Pinpoint the cell where the given text exists, returning its [X, Y] midpoint coordinate. 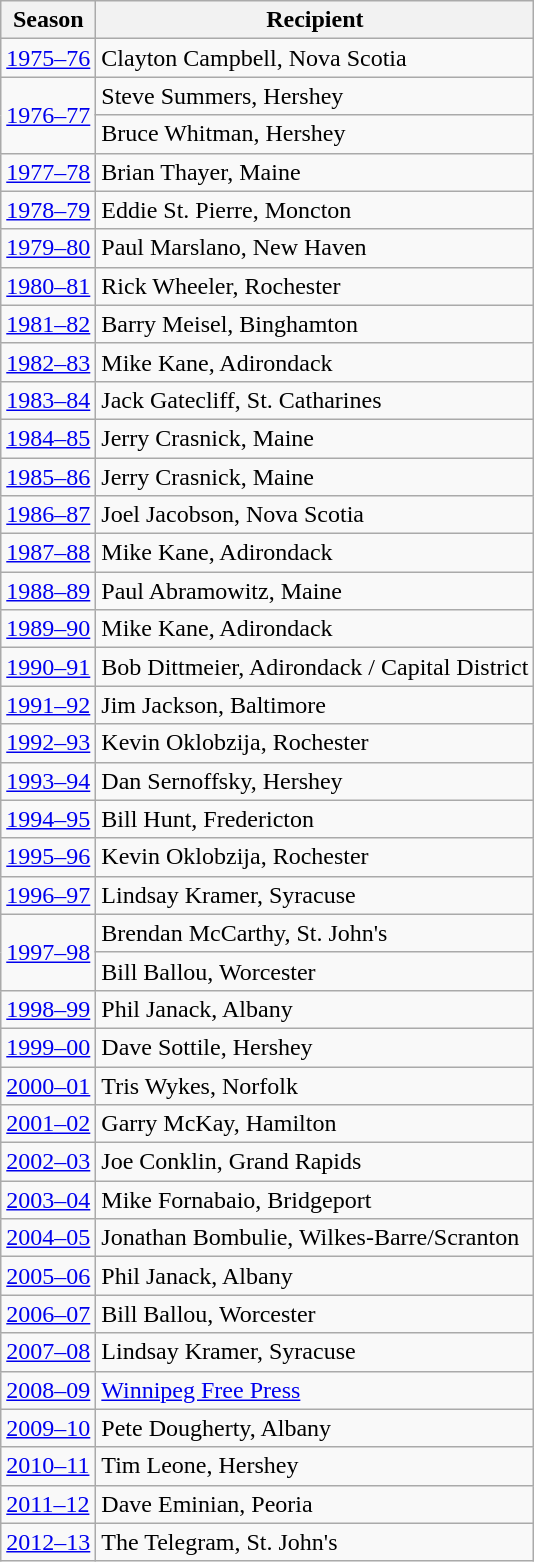
2011–12 [48, 1504]
1978–79 [48, 210]
Paul Marslano, New Haven [315, 248]
1999–00 [48, 1047]
1980–81 [48, 286]
2002–03 [48, 1162]
Dave Eminian, Peoria [315, 1504]
1994–95 [48, 819]
1981–82 [48, 324]
Dan Sernoffsky, Hershey [315, 781]
1975–76 [48, 58]
1976–77 [48, 115]
Barry Meisel, Binghamton [315, 324]
Jonathan Bombulie, Wilkes-Barre/Scranton [315, 1238]
Joel Jacobson, Nova Scotia [315, 515]
1989–90 [48, 629]
1996–97 [48, 895]
1982–83 [48, 362]
Rick Wheeler, Rochester [315, 286]
2001–02 [48, 1124]
Brendan McCarthy, St. John's [315, 933]
1997–98 [48, 952]
1995–96 [48, 857]
Jim Jackson, Baltimore [315, 705]
Brian Thayer, Maine [315, 172]
Joe Conklin, Grand Rapids [315, 1162]
1985–86 [48, 477]
1979–80 [48, 248]
Bill Hunt, Fredericton [315, 819]
2009–10 [48, 1428]
Mike Fornabaio, Bridgeport [315, 1200]
Jack Gatecliff, St. Catharines [315, 400]
Clayton Campbell, Nova Scotia [315, 58]
Garry McKay, Hamilton [315, 1124]
1987–88 [48, 553]
1977–78 [48, 172]
2006–07 [48, 1314]
2005–06 [48, 1276]
2010–11 [48, 1466]
2000–01 [48, 1085]
Season [48, 20]
1993–94 [48, 781]
2003–04 [48, 1200]
Dave Sottile, Hershey [315, 1047]
1984–85 [48, 438]
1991–92 [48, 705]
2012–13 [48, 1542]
1998–99 [48, 1009]
Bob Dittmeier, Adirondack / Capital District [315, 667]
The Telegram, St. John's [315, 1542]
1986–87 [48, 515]
2007–08 [48, 1352]
1992–93 [48, 743]
Recipient [315, 20]
Tim Leone, Hershey [315, 1466]
2004–05 [48, 1238]
Paul Abramowitz, Maine [315, 591]
Pete Dougherty, Albany [315, 1428]
1988–89 [48, 591]
1990–91 [48, 667]
1983–84 [48, 400]
Eddie St. Pierre, Moncton [315, 210]
Tris Wykes, Norfolk [315, 1085]
Bruce Whitman, Hershey [315, 134]
2008–09 [48, 1390]
Winnipeg Free Press [315, 1390]
Steve Summers, Hershey [315, 96]
